Capture the cell that displays the provided text and extract its (X, Y) central coordinate. 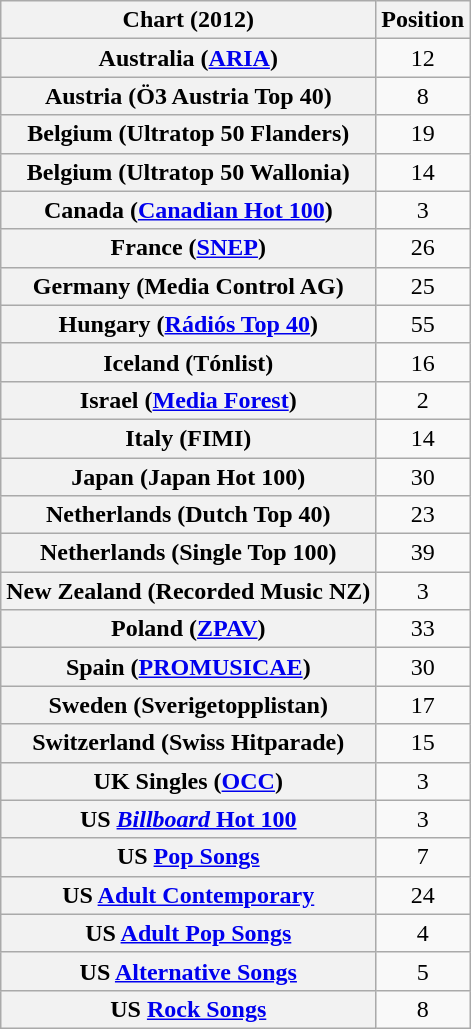
US Billboard Hot 100 (188, 819)
Poland (ZPAV) (188, 629)
Sweden (Sverigetopplistan) (188, 705)
New Zealand (Recorded Music NZ) (188, 591)
Germany (Media Control AG) (188, 286)
12 (423, 58)
4 (423, 933)
2 (423, 400)
19 (423, 134)
Hungary (Rádiós Top 40) (188, 324)
Netherlands (Dutch Top 40) (188, 515)
US Alternative Songs (188, 971)
Netherlands (Single Top 100) (188, 553)
23 (423, 515)
55 (423, 324)
26 (423, 248)
Chart (2012) (188, 20)
15 (423, 743)
Iceland (Tónlist) (188, 362)
France (SNEP) (188, 248)
Switzerland (Swiss Hitparade) (188, 743)
17 (423, 705)
Australia (ARIA) (188, 58)
Position (423, 20)
US Pop Songs (188, 857)
5 (423, 971)
Israel (Media Forest) (188, 400)
Japan (Japan Hot 100) (188, 477)
UK Singles (OCC) (188, 781)
39 (423, 553)
16 (423, 362)
US Adult Pop Songs (188, 933)
Spain (PROMUSICAE) (188, 667)
25 (423, 286)
Italy (FIMI) (188, 438)
Canada (Canadian Hot 100) (188, 210)
US Rock Songs (188, 1009)
Belgium (Ultratop 50 Wallonia) (188, 172)
7 (423, 857)
US Adult Contemporary (188, 895)
33 (423, 629)
Belgium (Ultratop 50 Flanders) (188, 134)
24 (423, 895)
Austria (Ö3 Austria Top 40) (188, 96)
